Provide the (x, y) coordinate of the cell's center where the given text is located.  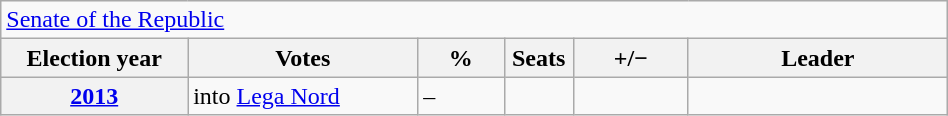
Seats (538, 58)
% (461, 58)
into Lega Nord (303, 96)
2013 (94, 96)
Senate of the Republic (474, 20)
+/− (630, 58)
Votes (303, 58)
– (461, 96)
Election year (94, 58)
Leader (818, 58)
